From the cell containing the given text, extract its center point as (X, Y) coordinate. 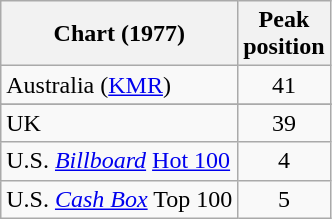
41 (284, 85)
U.S. Cash Box Top 100 (120, 199)
39 (284, 123)
Chart (1977) (120, 34)
UK (120, 123)
Peakposition (284, 34)
Australia (KMR) (120, 85)
5 (284, 199)
4 (284, 161)
U.S. Billboard Hot 100 (120, 161)
